Capture the cell that displays the provided text and extract its [x, y] central coordinate. 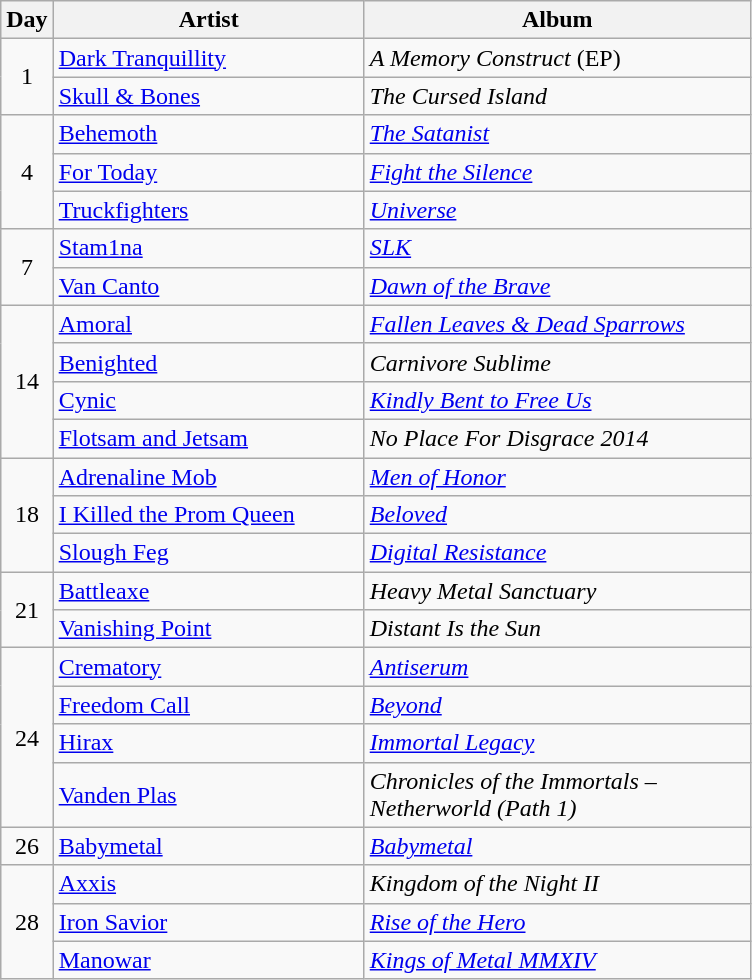
Axxis [208, 884]
Day [27, 20]
Men of Honor [557, 477]
Kingdom of the Night II [557, 884]
24 [27, 738]
Skull & Bones [208, 96]
Slough Feg [208, 553]
Stam1na [208, 248]
Universe [557, 210]
Fallen Leaves & Dead Sparrows [557, 324]
14 [27, 381]
Album [557, 20]
Rise of the Hero [557, 922]
Fight the Silence [557, 172]
Cynic [208, 400]
Flotsam and Jetsam [208, 438]
Chronicles of the Immortals – Netherworld (Path 1) [557, 794]
18 [27, 515]
Carnivore Sublime [557, 362]
I Killed the Prom Queen [208, 515]
21 [27, 610]
Kindly Bent to Free Us [557, 400]
A Memory Construct (EP) [557, 58]
Digital Resistance [557, 553]
Beyond [557, 705]
Dawn of the Brave [557, 286]
Manowar [208, 960]
The Satanist [557, 134]
For Today [208, 172]
Beloved [557, 515]
The Cursed Island [557, 96]
4 [27, 172]
7 [27, 267]
Vanden Plas [208, 794]
Antiserum [557, 667]
26 [27, 846]
Vanishing Point [208, 629]
Van Canto [208, 286]
1 [27, 77]
Hirax [208, 743]
Crematory [208, 667]
Distant Is the Sun [557, 629]
Freedom Call [208, 705]
Iron Savior [208, 922]
Adrenaline Mob [208, 477]
Behemoth [208, 134]
No Place For Disgrace 2014 [557, 438]
Heavy Metal Sanctuary [557, 591]
Kings of Metal MMXIV [557, 960]
SLK [557, 248]
28 [27, 922]
Immortal Legacy [557, 743]
Amoral [208, 324]
Benighted [208, 362]
Truckfighters [208, 210]
Battleaxe [208, 591]
Artist [208, 20]
Dark Tranquillity [208, 58]
